From the cell containing the given text, extract its center point as (x, y) coordinate. 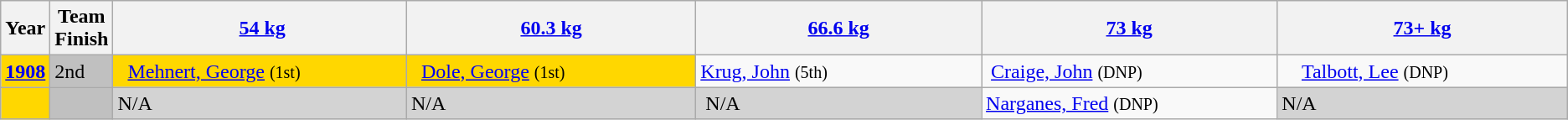
Narganes, Fred (DNP) (1129, 103)
Talbott, Lee (DNP) (1422, 71)
2nd (82, 71)
Mehnert, George (1st) (260, 71)
1908 (25, 71)
Craige, John (DNP) (1129, 71)
Dole, George (1st) (551, 71)
54 kg (260, 29)
Team Finish (82, 29)
73+ kg (1422, 29)
60.3 kg (551, 29)
66.6 kg (839, 29)
73 kg (1129, 29)
Year (25, 29)
Krug, John (5th) (839, 71)
